Extract the (X, Y) coordinate from the center of the cell holding the provided text.  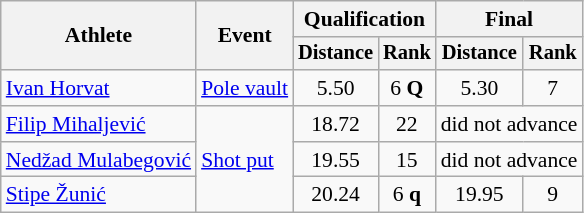
19.95 (480, 195)
Pole vault (244, 88)
Final (510, 19)
5.50 (336, 88)
6 Q (407, 88)
19.55 (336, 160)
9 (552, 195)
Nedžad Mulabegović (98, 160)
18.72 (336, 124)
15 (407, 160)
Qualification (364, 19)
Athlete (98, 36)
6 q (407, 195)
Event (244, 36)
22 (407, 124)
5.30 (480, 88)
Filip Mihaljević (98, 124)
Stipe Žunić (98, 195)
20.24 (336, 195)
Shot put (244, 160)
7 (552, 88)
Ivan Horvat (98, 88)
